Output the (X, Y) coordinate of the center of the cell containing the given text.  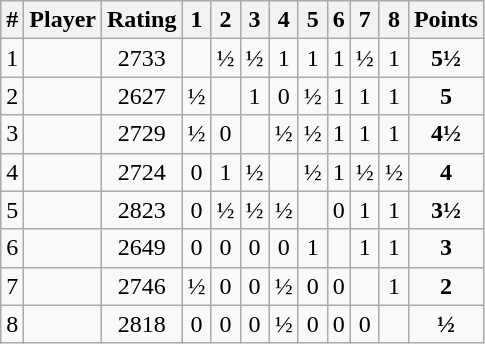
# (12, 20)
2818 (142, 324)
2729 (142, 134)
3½ (446, 210)
2733 (142, 58)
Player (63, 20)
2649 (142, 248)
2724 (142, 172)
Points (446, 20)
2746 (142, 286)
2627 (142, 96)
4½ (446, 134)
2823 (142, 210)
Rating (142, 20)
5½ (446, 58)
